Output the [X, Y] coordinate of the center of the cell containing the given text.  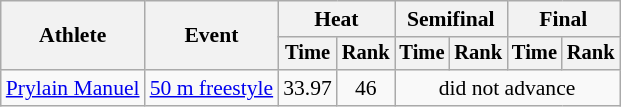
50 m freestyle [212, 88]
Athlete [73, 36]
Heat [336, 19]
33.97 [308, 88]
Final [563, 19]
46 [366, 88]
Event [212, 36]
Prylain Manuel [73, 88]
Semifinal [450, 19]
did not advance [506, 88]
